Locate the cell with the specified text and output its (X, Y) center coordinate. 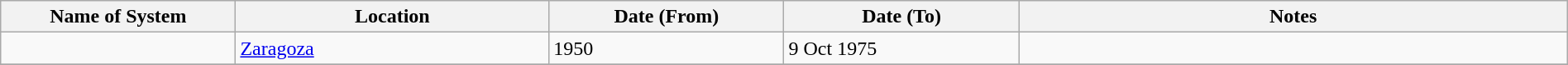
Notes (1293, 17)
9 Oct 1975 (901, 48)
Zaragoza (392, 48)
1950 (667, 48)
Location (392, 17)
Date (To) (901, 17)
Name of System (118, 17)
Date (From) (667, 17)
